Find where the given text appears and provide that cell's center as (x, y) coordinate. 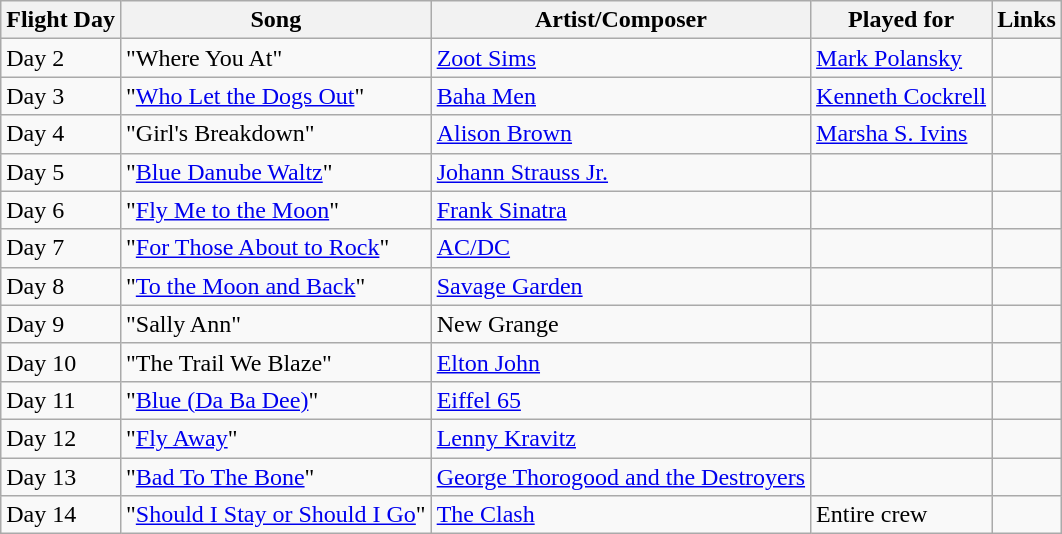
Day 4 (61, 134)
Frank Sinatra (620, 210)
Mark Polansky (902, 58)
"Sally Ann" (276, 324)
Day 9 (61, 324)
Johann Strauss Jr. (620, 172)
Baha Men (620, 96)
Kenneth Cockrell (902, 96)
Day 11 (61, 400)
Day 13 (61, 477)
Day 14 (61, 515)
Zoot Sims (620, 58)
Lenny Kravitz (620, 438)
Eiffel 65 (620, 400)
Marsha S. Ivins (902, 134)
Alison Brown (620, 134)
Elton John (620, 362)
Day 2 (61, 58)
Played for (902, 20)
Day 3 (61, 96)
Links (1027, 20)
"Blue Danube Waltz" (276, 172)
"Blue (Da Ba Dee)" (276, 400)
Day 7 (61, 248)
AC/DC (620, 248)
Day 8 (61, 286)
Day 12 (61, 438)
"To the Moon and Back" (276, 286)
"Fly Away" (276, 438)
Entire crew (902, 515)
"The Trail We Blaze" (276, 362)
"Where You At" (276, 58)
George Thorogood and the Destroyers (620, 477)
Song (276, 20)
"Girl's Breakdown" (276, 134)
"Who Let the Dogs Out" (276, 96)
Artist/Composer (620, 20)
"Bad To The Bone" (276, 477)
New Grange (620, 324)
Day 10 (61, 362)
Savage Garden (620, 286)
"For Those About to Rock" (276, 248)
The Clash (620, 515)
"Fly Me to the Moon" (276, 210)
"Should I Stay or Should I Go" (276, 515)
Day 5 (61, 172)
Flight Day (61, 20)
Day 6 (61, 210)
